For the text-containing cell, return its midpoint in (x, y) coordinate format. 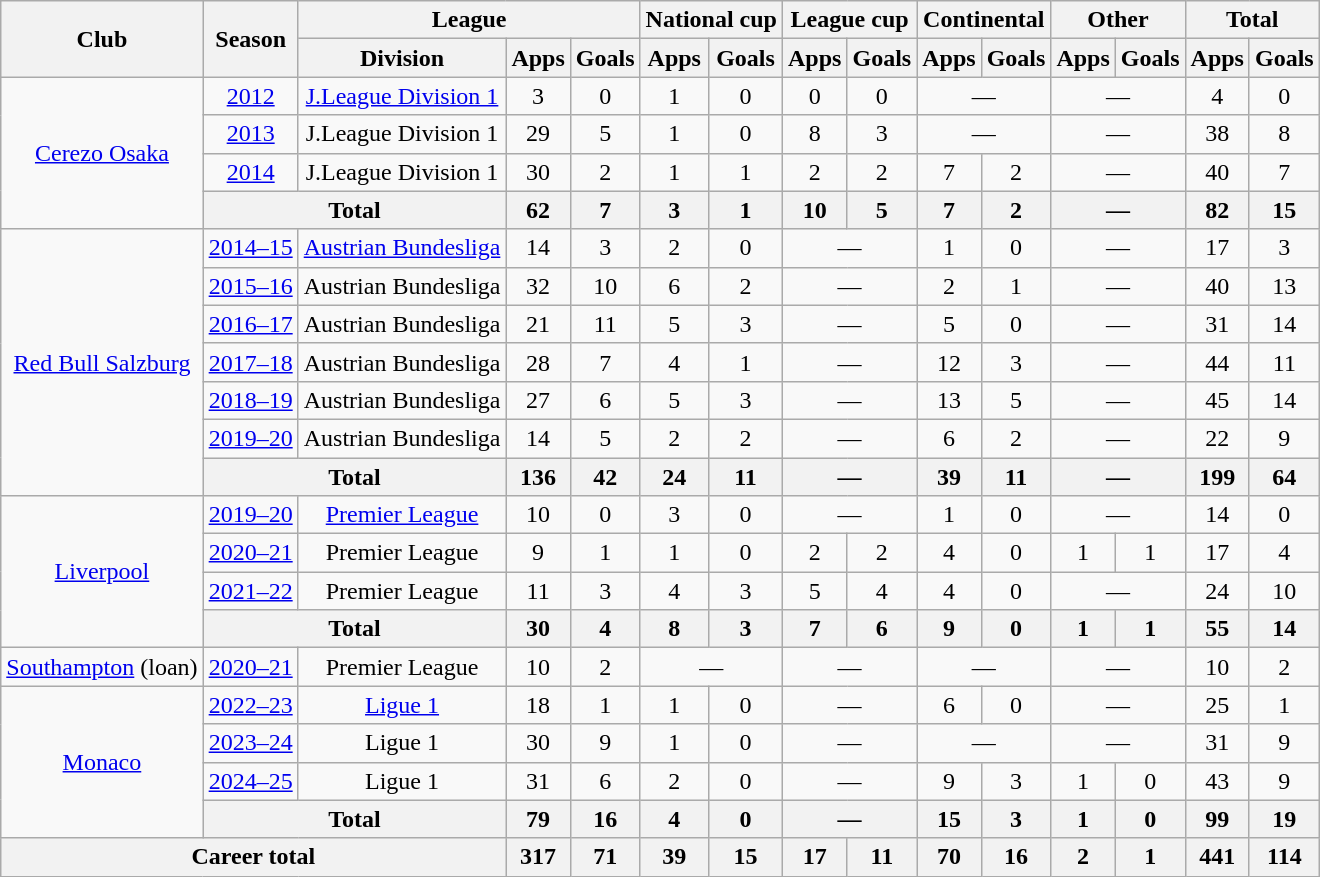
21 (538, 324)
2021–22 (250, 591)
2022–23 (250, 705)
Season (250, 39)
317 (538, 857)
27 (538, 400)
2014–15 (250, 248)
2023–24 (250, 743)
Southampton (loan) (102, 667)
League cup (850, 20)
114 (1284, 857)
441 (1217, 857)
League (469, 20)
2013 (250, 134)
19 (1284, 819)
82 (1217, 210)
Club (102, 39)
2012 (250, 96)
Liverpool (102, 572)
Monaco (102, 762)
22 (1217, 438)
2015–16 (250, 286)
38 (1217, 134)
2024–25 (250, 781)
99 (1217, 819)
79 (538, 819)
55 (1217, 629)
Division (402, 58)
42 (605, 477)
28 (538, 362)
Career total (254, 857)
Cerezo Osaka (102, 153)
70 (949, 857)
32 (538, 286)
25 (1217, 705)
2017–18 (250, 362)
18 (538, 705)
12 (949, 362)
62 (538, 210)
44 (1217, 362)
71 (605, 857)
199 (1217, 477)
64 (1284, 477)
Other (1118, 20)
Continental (984, 20)
2018–19 (250, 400)
43 (1217, 781)
Red Bull Salzburg (102, 362)
2016–17 (250, 324)
29 (538, 134)
45 (1217, 400)
136 (538, 477)
National cup (711, 20)
2014 (250, 172)
